Return the [X, Y] coordinate for the center point of the cell that contains the specified text.  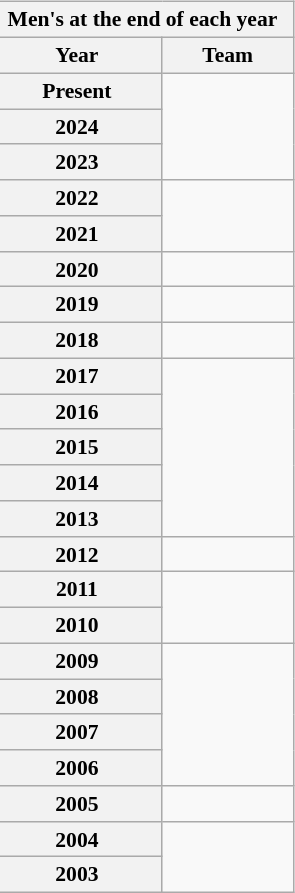
Team [228, 55]
